For the text-containing cell, return its midpoint in [X, Y] coordinate format. 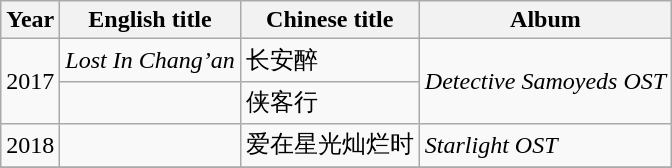
侠客行 [330, 102]
Year [30, 20]
Detective Samoyeds OST [545, 82]
Album [545, 20]
2018 [30, 146]
Starlight OST [545, 146]
爱在星光灿烂时 [330, 146]
English title [150, 20]
长安醉 [330, 60]
Chinese title [330, 20]
Lost In Chang’an [150, 60]
2017 [30, 82]
